Capture the cell that displays the provided text and extract its (X, Y) central coordinate. 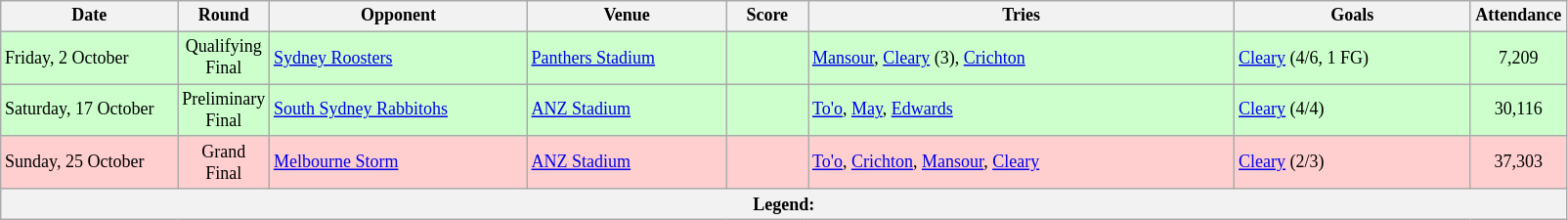
Qualifying Final (224, 58)
Date (90, 16)
Friday, 2 October (90, 58)
Round (224, 16)
Cleary (4/6, 1 FG) (1353, 58)
Preliminary Final (224, 110)
Panthers Stadium (627, 58)
To'o, May, Edwards (1022, 110)
Melbourne Storm (399, 162)
Legend: (784, 203)
Saturday, 17 October (90, 110)
Cleary (2/3) (1353, 162)
Tries (1022, 16)
Cleary (4/4) (1353, 110)
Mansour, Cleary (3), Crichton (1022, 58)
Score (767, 16)
South Sydney Rabbitohs (399, 110)
Sunday, 25 October (90, 162)
Attendance (1519, 16)
Venue (627, 16)
Opponent (399, 16)
Sydney Roosters (399, 58)
30,116 (1519, 110)
37,303 (1519, 162)
7,209 (1519, 58)
Goals (1353, 16)
Grand Final (224, 162)
To'o, Crichton, Mansour, Cleary (1022, 162)
